Scan for the cell matching the given text and deliver its [X, Y] coordinate at center. 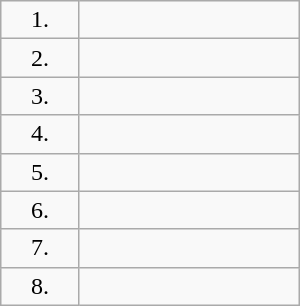
6. [40, 210]
7. [40, 248]
5. [40, 172]
8. [40, 286]
4. [40, 134]
1. [40, 20]
2. [40, 58]
3. [40, 96]
